Search for the cell housing the specified text and yield its [X, Y] center coordinate. 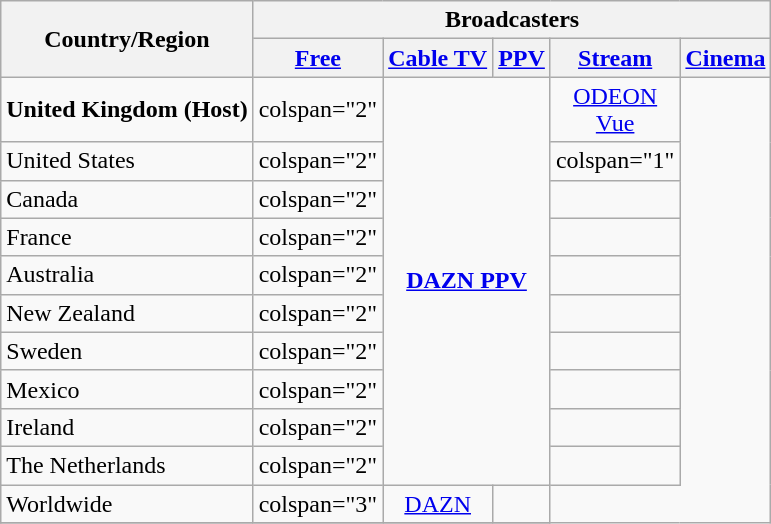
Country/Region [127, 39]
Worldwide [127, 503]
Stream [615, 58]
The Netherlands [127, 465]
colspan="1" [615, 161]
United States [127, 161]
DAZN PPV [467, 281]
Cinema [726, 58]
Australia [127, 275]
Sweden [127, 351]
Free [318, 58]
France [127, 237]
colspan="3" [318, 503]
Canada [127, 199]
Ireland [127, 427]
Broadcasters [512, 20]
Mexico [127, 389]
ODEON Vue [615, 110]
Cable TV [438, 58]
New Zealand [127, 313]
PPV [522, 58]
DAZN [438, 503]
United Kingdom (Host) [127, 110]
